Detect which cell encompasses the target text, then output its [x, y] center coordinate. 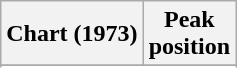
Peakposition [189, 34]
Chart (1973) [72, 34]
